Return the (X, Y) coordinate for the center point of the cell that contains the specified text.  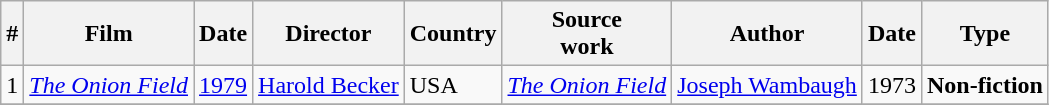
1973 (892, 85)
# (12, 34)
Film (109, 34)
Joseph Wambaugh (768, 85)
Director (329, 34)
Type (984, 34)
USA (453, 85)
Author (768, 34)
1979 (224, 85)
Harold Becker (329, 85)
1 (12, 85)
Non-fiction (984, 85)
Sourcework (587, 34)
Country (453, 34)
